Search for the cell housing the specified text and yield its [X, Y] center coordinate. 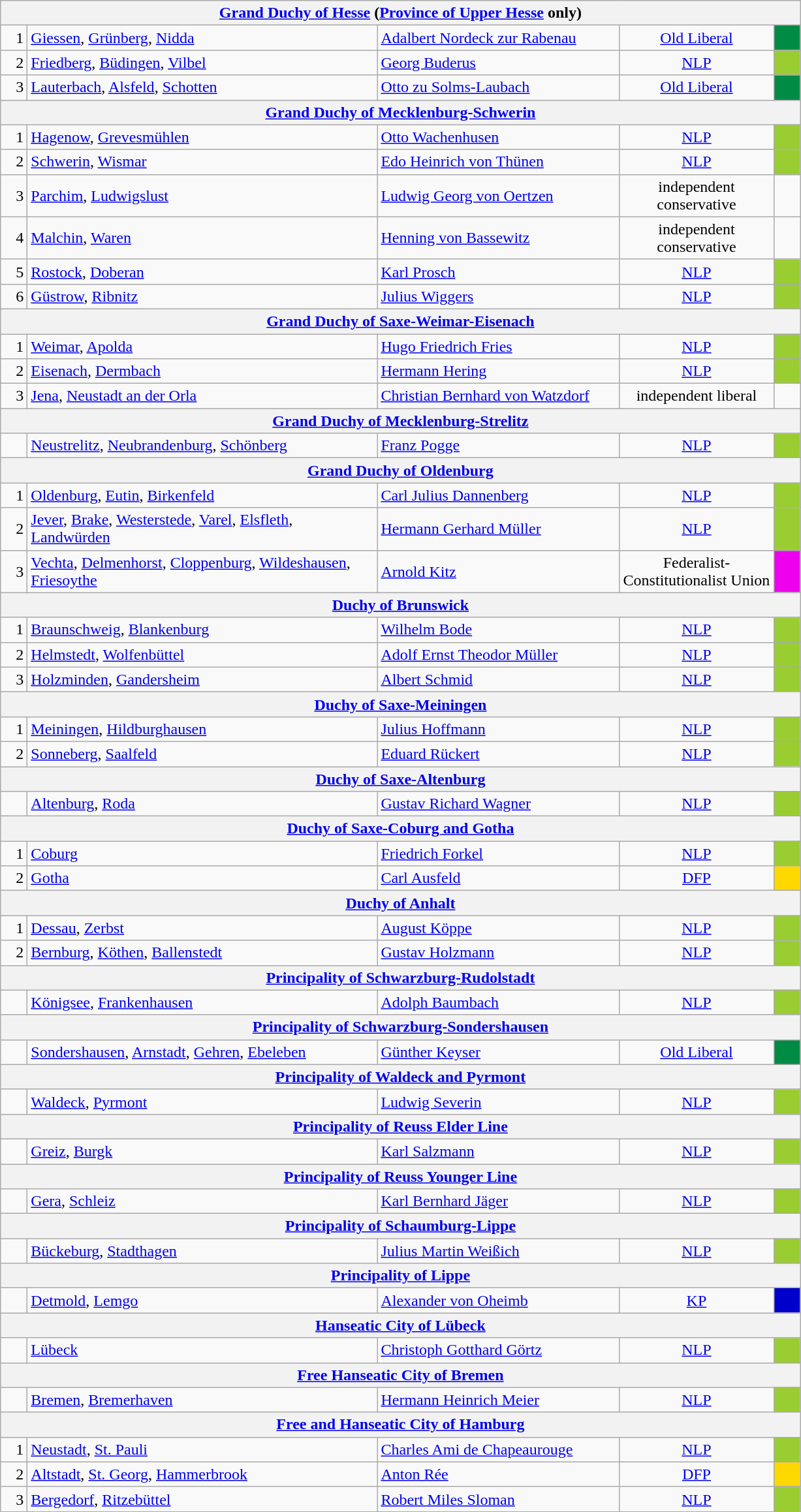
Wilhelm Bode [499, 630]
Eisenach, Dermbach [202, 371]
Giessen, Grünberg, Nidda [202, 38]
Franz Pogge [499, 446]
Sonneberg, Saalfeld [202, 754]
Bremen, Bremerhaven [202, 1400]
Duchy of Saxe-Meiningen [401, 704]
Duchy of Anhalt [401, 903]
Karl Bernhard Jäger [499, 1201]
Christoph Gotthard Görtz [499, 1350]
Principality of Lippe [401, 1276]
Malchin, Waren [202, 238]
Holzminden, Gandersheim [202, 679]
Parchim, Ludwigslust [202, 196]
Otto zu Solms-Laubach [499, 87]
Duchy of Saxe-Altenburg [401, 779]
Helmstedt, Wolfenbüttel [202, 655]
Gera, Schleiz [202, 1201]
Altstadt, St. Georg, Hammerbrook [202, 1474]
4 [14, 238]
Grand Duchy of Saxe-Weimar-Eisenach [401, 321]
Duchy of Brunswick [401, 605]
Neustrelitz, Neubrandenburg, Schönberg [202, 446]
August Köppe [499, 928]
Friedrich Forkel [499, 854]
Eduard Rückert [499, 754]
Karl Prosch [499, 271]
Altenburg, Roda [202, 804]
Free and Hanseatic City of Hamburg [401, 1425]
Carl Ausfeld [499, 878]
Arnold Kitz [499, 572]
Günther Keyser [499, 1052]
Hanseatic City of Lübeck [401, 1325]
Carl Julius Dannenberg [499, 495]
Julius Hoffmann [499, 729]
Principality of Schaumburg-Lippe [401, 1226]
Principality of Schwarzburg-Rudolstadt [401, 978]
Free Hanseatic City of Bremen [401, 1375]
Albert Schmid [499, 679]
Jena, Neustadt an der Orla [202, 396]
Principality of Reuss Elder Line [401, 1126]
Bergedorf, Ritzebüttel [202, 1499]
Grand Duchy of Mecklenburg-Strelitz [401, 421]
Weimar, Apolda [202, 347]
Julius Martin Weißich [499, 1251]
Meiningen, Hildburghausen [202, 729]
Hermann Gerhard Müller [499, 529]
Schwerin, Wismar [202, 162]
Hugo Friedrich Fries [499, 347]
Principality of Schwarzburg-Sondershausen [401, 1027]
Ludwig Severin [499, 1102]
Bückeburg, Stadthagen [202, 1251]
Jever, Brake, Westerstede, Varel, Elsfleth, Landwürden [202, 529]
Vechta, Delmenhorst, Cloppenburg, Wildeshausen, Friesoythe [202, 572]
Hermann Hering [499, 371]
Edo Heinrich von Thünen [499, 162]
Güstrow, Ribnitz [202, 296]
Braunschweig, Blankenburg [202, 630]
Karl Salzmann [499, 1151]
Gustav Richard Wagner [499, 804]
Alexander von Oheimb [499, 1301]
Gotha [202, 878]
Coburg [202, 854]
Georg Buderus [499, 63]
Adolph Baumbach [499, 1002]
Dessau, Zerbst [202, 928]
Christian Bernhard von Watzdorf [499, 396]
Julius Wiggers [499, 296]
Principality of Waldeck and Pyrmont [401, 1077]
Grand Duchy of Mecklenburg-Schwerin [401, 112]
Greiz, Burgk [202, 1151]
KP [697, 1301]
Otto Wachenhusen [499, 137]
6 [14, 296]
Adalbert Nordeck zur Rabenau [499, 38]
Robert Miles Sloman [499, 1499]
Rostock, Doberan [202, 271]
Hagenow, Grevesmühlen [202, 137]
Sondershausen, Arnstadt, Gehren, Ebeleben [202, 1052]
Gustav Holzmann [499, 953]
Henning von Bassewitz [499, 238]
Lübeck [202, 1350]
Principality of Reuss Younger Line [401, 1177]
Waldeck, Pyrmont [202, 1102]
Bernburg, Köthen, Ballenstedt [202, 953]
Friedberg, Büdingen, Vilbel [202, 63]
Ludwig Georg von Oertzen [499, 196]
Hermann Heinrich Meier [499, 1400]
Adolf Ernst Theodor Müller [499, 655]
Duchy of Saxe-Coburg and Gotha [401, 829]
Neustadt, St. Pauli [202, 1449]
Anton Rée [499, 1474]
Oldenburg, Eutin, Birkenfeld [202, 495]
Königsee, Frankenhausen [202, 1002]
Detmold, Lemgo [202, 1301]
Grand Duchy of Oldenburg [401, 471]
Federalist-Constitutionalist Union [697, 572]
Grand Duchy of Hesse (Province of Upper Hesse only) [401, 13]
5 [14, 271]
independent liberal [697, 396]
Charles Ami de Chapeaurouge [499, 1449]
Lauterbach, Alsfeld, Schotten [202, 87]
